Scan for the cell matching the given text and deliver its [X, Y] coordinate at center. 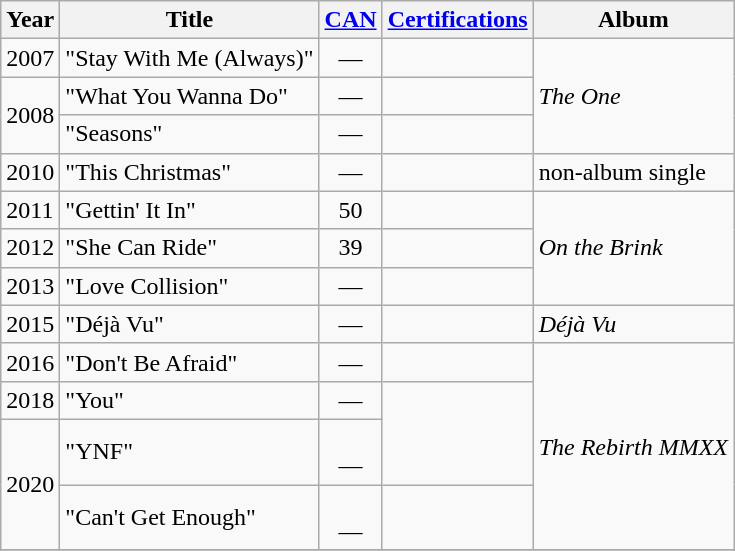
Album [633, 20]
2012 [30, 248]
The One [633, 96]
2015 [30, 324]
Déjà Vu [633, 324]
Title [190, 20]
2007 [30, 58]
2010 [30, 172]
"YNF" [190, 452]
"This Christmas" [190, 172]
"She Can Ride" [190, 248]
On the Brink [633, 248]
"Seasons" [190, 134]
"You" [190, 400]
"Can't Get Enough" [190, 516]
2008 [30, 115]
50 [350, 210]
"Gettin' It In" [190, 210]
"Love Collision" [190, 286]
non-album single [633, 172]
The Rebirth MMXX [633, 446]
2011 [30, 210]
CAN [350, 20]
Year [30, 20]
"What You Wanna Do" [190, 96]
2018 [30, 400]
"Stay With Me (Always)" [190, 58]
"Déjà Vu" [190, 324]
2020 [30, 484]
Certifications [458, 20]
2016 [30, 362]
2013 [30, 286]
39 [350, 248]
"Don't Be Afraid" [190, 362]
